Search for the cell housing the specified text and yield its (x, y) center coordinate. 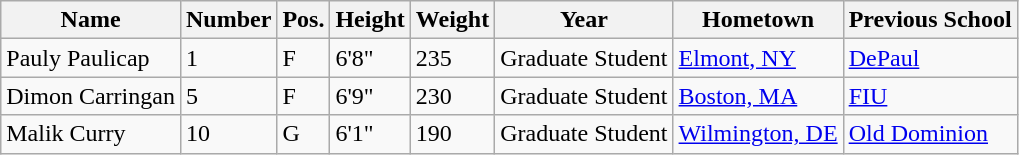
235 (452, 58)
Boston, MA (758, 96)
FIU (930, 96)
6'8" (370, 58)
Name (91, 20)
5 (228, 96)
DePaul (930, 58)
Malik Curry (91, 134)
Wilmington, DE (758, 134)
Old Dominion (930, 134)
Height (370, 20)
Elmont, NY (758, 58)
Hometown (758, 20)
6'9" (370, 96)
10 (228, 134)
Number (228, 20)
190 (452, 134)
6'1" (370, 134)
Previous School (930, 20)
Pos. (304, 20)
Year (584, 20)
Dimon Carringan (91, 96)
G (304, 134)
1 (228, 58)
Weight (452, 20)
Pauly Paulicap (91, 58)
230 (452, 96)
